Detect which cell encompasses the target text, then output its (x, y) center coordinate. 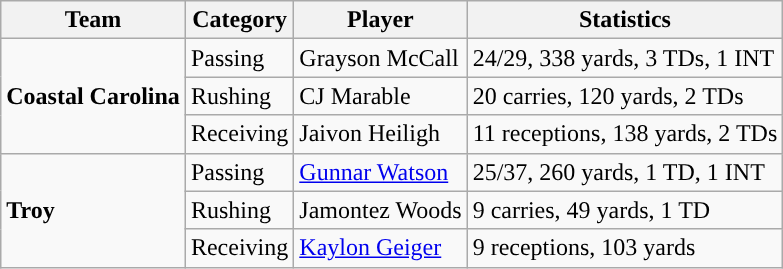
Category (239, 20)
Gunnar Watson (380, 172)
Coastal Carolina (94, 96)
Grayson McCall (380, 58)
Player (380, 20)
Kaylon Geiger (380, 248)
25/37, 260 yards, 1 TD, 1 INT (625, 172)
Statistics (625, 20)
Team (94, 20)
Jamontez Woods (380, 210)
24/29, 338 yards, 3 TDs, 1 INT (625, 58)
20 carries, 120 yards, 2 TDs (625, 96)
9 receptions, 103 yards (625, 248)
11 receptions, 138 yards, 2 TDs (625, 134)
Troy (94, 210)
Jaivon Heiligh (380, 134)
CJ Marable (380, 96)
9 carries, 49 yards, 1 TD (625, 210)
